Output the [x, y] coordinate of the center of the cell containing the given text.  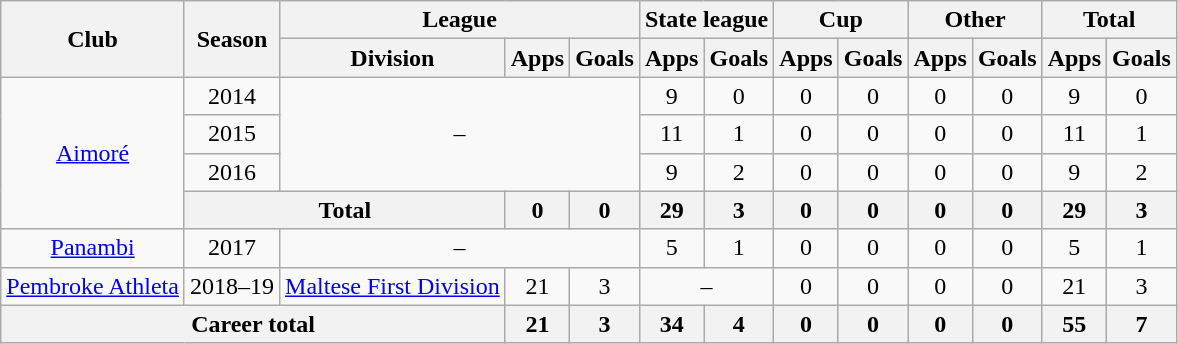
Maltese First Division [393, 286]
League [460, 20]
2014 [232, 96]
2017 [232, 248]
Panambi [93, 248]
Club [93, 39]
Other [975, 20]
2018–19 [232, 286]
State league [706, 20]
7 [1142, 324]
Career total [253, 324]
34 [671, 324]
4 [739, 324]
2016 [232, 172]
Pembroke Athleta [93, 286]
2015 [232, 134]
55 [1074, 324]
Season [232, 39]
Division [393, 58]
Aimoré [93, 153]
Cup [841, 20]
